Scan for the cell matching the given text and deliver its (x, y) coordinate at center. 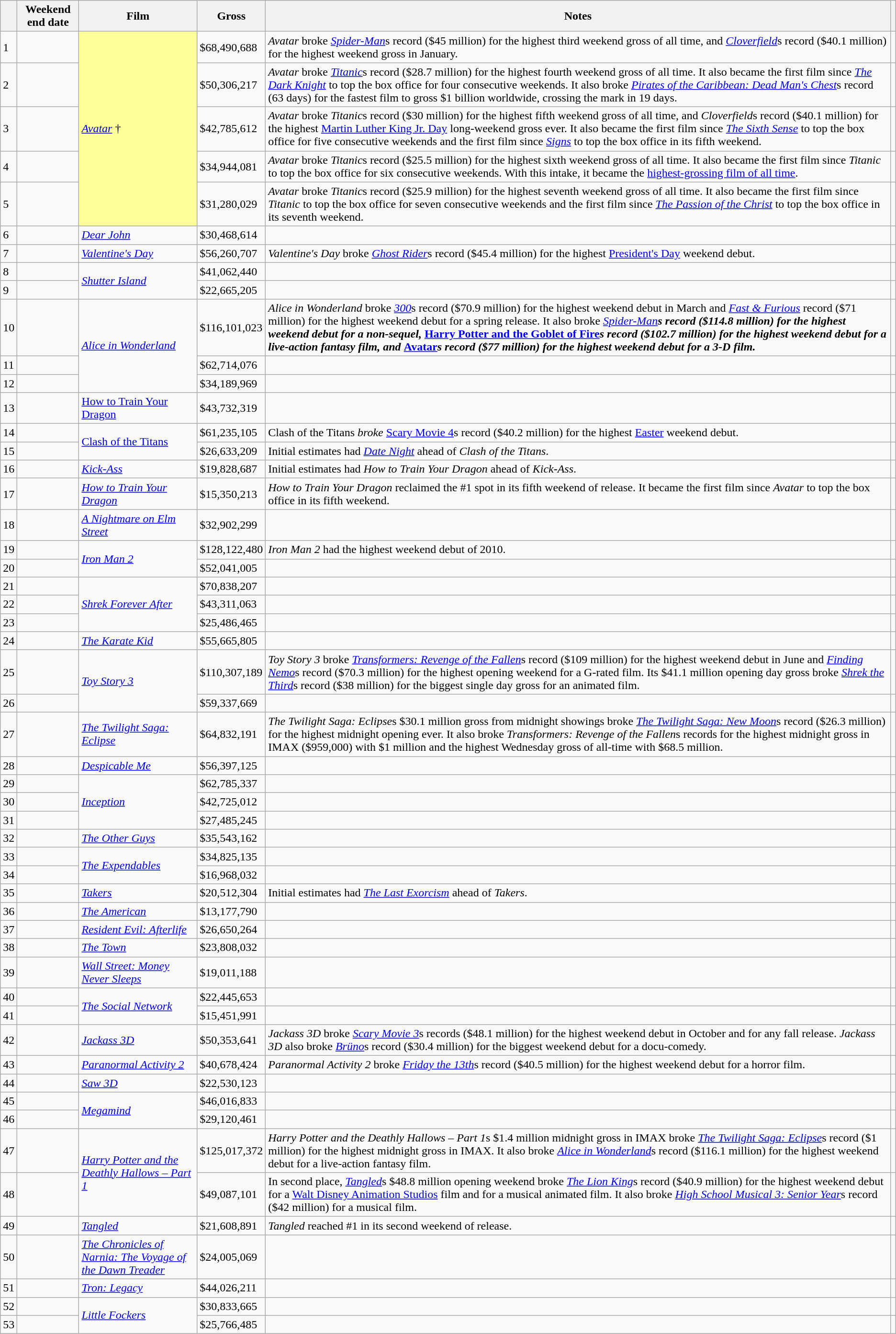
Shrek Forever After (138, 604)
$15,451,991 (232, 1015)
$68,490,688 (232, 47)
47 (9, 1151)
$30,468,614 (232, 235)
Gross (232, 16)
$56,397,125 (232, 766)
4 (9, 167)
$62,714,076 (232, 365)
$41,062,440 (232, 271)
19 (9, 550)
$46,016,833 (232, 1101)
38 (9, 948)
32 (9, 838)
$43,311,063 (232, 604)
$34,944,081 (232, 167)
$22,445,653 (232, 997)
33 (9, 857)
The Other Guys (138, 838)
Weekend end date (48, 16)
Notes (578, 16)
1 (9, 47)
Iron Man 2 (138, 559)
52 (9, 1306)
$116,101,023 (232, 328)
18 (9, 525)
Toy Story 3 (138, 681)
Harry Potter and the Deathly Hallows – Part 1 (138, 1173)
Dear John (138, 235)
$59,337,669 (232, 703)
Despicable Me (138, 766)
8 (9, 271)
The American (138, 911)
35 (9, 893)
$40,678,424 (232, 1064)
31 (9, 820)
5 (9, 204)
Initial estimates had The Last Exorcism ahead of Takers. (578, 893)
$70,838,207 (232, 586)
$110,307,189 (232, 672)
$22,665,205 (232, 290)
$43,732,319 (232, 408)
$56,260,707 (232, 253)
46 (9, 1119)
$26,633,209 (232, 451)
44 (9, 1083)
49 (9, 1226)
Alice in Wonderland (138, 346)
The Social Network (138, 1006)
Jackass 3D (138, 1040)
Valentine's Day broke Ghost Riders record ($45.4 million) for the highest President's Day weekend debut. (578, 253)
$61,235,105 (232, 433)
$22,530,123 (232, 1083)
$27,485,245 (232, 820)
Saw 3D (138, 1083)
$42,785,612 (232, 129)
Shutter Island (138, 281)
$62,785,337 (232, 784)
$15,350,213 (232, 494)
$55,665,805 (232, 641)
Tangled (138, 1226)
34 (9, 875)
3 (9, 129)
Tron: Legacy (138, 1288)
The Chronicles of Narnia: The Voyage of the Dawn Treader (138, 1257)
The Town (138, 948)
Resident Evil: Afterlife (138, 929)
13 (9, 408)
37 (9, 929)
$32,902,299 (232, 525)
45 (9, 1101)
$25,766,485 (232, 1324)
2 (9, 85)
$125,017,372 (232, 1151)
Takers (138, 893)
24 (9, 641)
$34,189,969 (232, 384)
Film (138, 16)
$20,512,304 (232, 893)
$26,650,264 (232, 929)
The Expendables (138, 866)
39 (9, 972)
$23,808,032 (232, 948)
10 (9, 328)
43 (9, 1064)
27 (9, 734)
$52,041,005 (232, 568)
$128,122,480 (232, 550)
$49,087,101 (232, 1195)
Clash of the Titans (138, 442)
51 (9, 1288)
$25,486,465 (232, 622)
21 (9, 586)
Tangled reached #1 in its second weekend of release. (578, 1226)
40 (9, 997)
42 (9, 1040)
$44,026,211 (232, 1288)
$19,011,188 (232, 972)
36 (9, 911)
Kick-Ass (138, 469)
$30,833,665 (232, 1306)
$50,306,217 (232, 85)
48 (9, 1195)
Initial estimates had How to Train Your Dragon ahead of Kick-Ass. (578, 469)
Wall Street: Money Never Sleeps (138, 972)
$50,353,641 (232, 1040)
23 (9, 622)
29 (9, 784)
6 (9, 235)
Valentine's Day (138, 253)
41 (9, 1015)
Iron Man 2 had the highest weekend debut of 2010. (578, 550)
30 (9, 802)
$31,280,029 (232, 204)
$64,832,191 (232, 734)
Megamind (138, 1110)
Little Fockers (138, 1315)
$29,120,461 (232, 1119)
9 (9, 290)
$24,005,069 (232, 1257)
26 (9, 703)
Inception (138, 802)
50 (9, 1257)
Paranormal Activity 2 (138, 1064)
25 (9, 672)
$13,177,790 (232, 911)
17 (9, 494)
28 (9, 766)
$34,825,135 (232, 857)
Avatar † (138, 129)
The Twilight Saga: Eclipse (138, 734)
7 (9, 253)
12 (9, 384)
53 (9, 1324)
20 (9, 568)
$42,725,012 (232, 802)
A Nightmare on Elm Street (138, 525)
15 (9, 451)
Initial estimates had Date Night ahead of Clash of the Titans. (578, 451)
22 (9, 604)
$16,968,032 (232, 875)
11 (9, 365)
14 (9, 433)
$19,828,687 (232, 469)
Clash of the Titans broke Scary Movie 4s record ($40.2 million) for the highest Easter weekend debut. (578, 433)
$21,608,891 (232, 1226)
$35,543,162 (232, 838)
Paranormal Activity 2 broke Friday the 13ths record ($40.5 million) for the highest weekend debut for a horror film. (578, 1064)
16 (9, 469)
The Karate Kid (138, 641)
